Search for the cell housing the specified text and yield its (x, y) center coordinate. 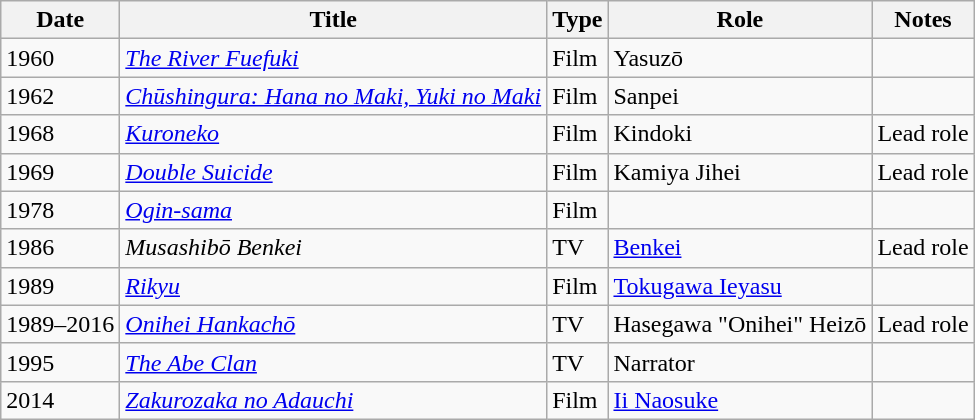
Notes (923, 20)
2014 (60, 400)
The River Fuefuki (334, 58)
1962 (60, 96)
Title (334, 20)
Date (60, 20)
1969 (60, 172)
Double Suicide (334, 172)
Narrator (740, 362)
Ogin-sama (334, 210)
1968 (60, 134)
Role (740, 20)
Type (578, 20)
Rikyu (334, 286)
Tokugawa Ieyasu (740, 286)
Onihei Hankachō (334, 324)
Musashibō Benkei (334, 248)
Zakurozaka no Adauchi (334, 400)
Kindoki (740, 134)
1986 (60, 248)
Yasuzō (740, 58)
1960 (60, 58)
Hasegawa "Onihei" Heizō (740, 324)
Kuroneko (334, 134)
1978 (60, 210)
1989 (60, 286)
Chūshingura: Hana no Maki, Yuki no Maki (334, 96)
The Abe Clan (334, 362)
1995 (60, 362)
Ii Naosuke (740, 400)
1989–2016 (60, 324)
Sanpei (740, 96)
Kamiya Jihei (740, 172)
Benkei (740, 248)
